Output the (x, y) coordinate of the center of the cell containing the given text.  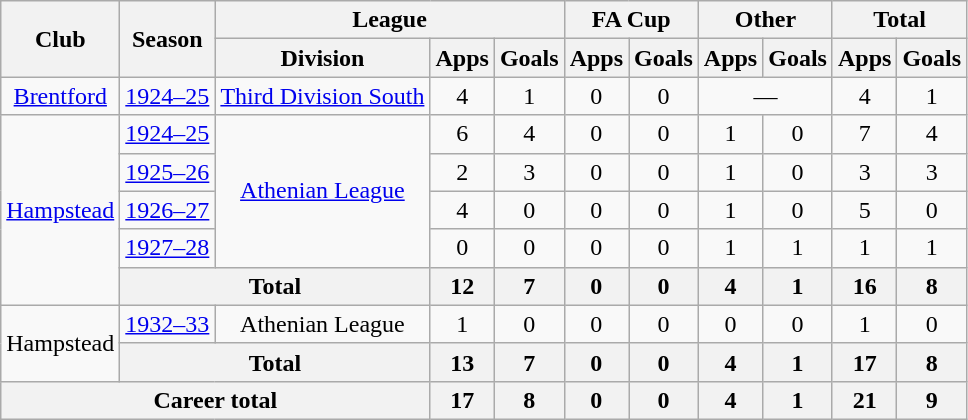
13 (462, 362)
6 (462, 134)
1927–28 (168, 248)
Career total (216, 400)
Division (322, 58)
9 (932, 400)
1932–33 (168, 324)
Season (168, 39)
League (390, 20)
21 (864, 400)
FA Cup (631, 20)
Brentford (60, 96)
16 (864, 286)
Third Division South (322, 96)
Club (60, 39)
1926–27 (168, 210)
1925–26 (168, 172)
― (765, 96)
12 (462, 286)
5 (864, 210)
Other (765, 20)
2 (462, 172)
